Provide the [x, y] coordinate of the cell's center where the given text is located.  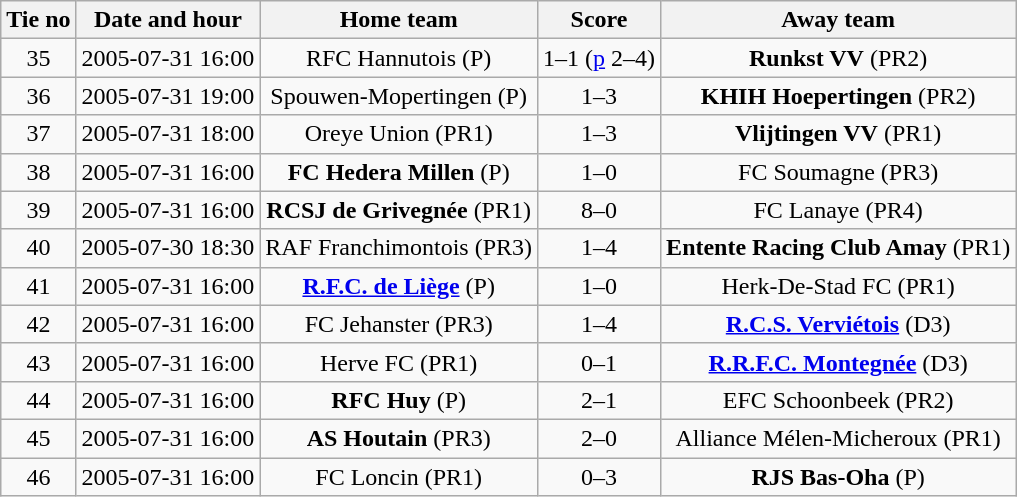
45 [38, 438]
Away team [838, 20]
EFC Schoonbeek (PR2) [838, 400]
FC Jehanster (PR3) [399, 324]
Alliance Mélen-Micheroux (PR1) [838, 438]
39 [38, 210]
40 [38, 248]
R.C.S. Verviétois (D3) [838, 324]
KHIH Hoepertingen (PR2) [838, 96]
1–1 (p 2–4) [600, 58]
0–1 [600, 362]
36 [38, 96]
Score [600, 20]
2005-07-31 19:00 [168, 96]
43 [38, 362]
Herve FC (PR1) [399, 362]
Tie no [38, 20]
Herk-De-Stad FC (PR1) [838, 286]
Vlijtingen VV (PR1) [838, 134]
RAF Franchimontois (PR3) [399, 248]
R.R.F.C. Montegnée (D3) [838, 362]
RJS Bas-Oha (P) [838, 477]
RCSJ de Grivegnée (PR1) [399, 210]
37 [38, 134]
Spouwen-Mopertingen (P) [399, 96]
42 [38, 324]
2–1 [600, 400]
41 [38, 286]
44 [38, 400]
8–0 [600, 210]
Runkst VV (PR2) [838, 58]
FC Loncin (PR1) [399, 477]
46 [38, 477]
FC Soumagne (PR3) [838, 172]
AS Houtain (PR3) [399, 438]
2005-07-30 18:30 [168, 248]
2–0 [600, 438]
Oreye Union (PR1) [399, 134]
Date and hour [168, 20]
RFC Huy (P) [399, 400]
FC Lanaye (PR4) [838, 210]
RFC Hannutois (P) [399, 58]
R.F.C. de Liège (P) [399, 286]
2005-07-31 18:00 [168, 134]
38 [38, 172]
0–3 [600, 477]
FC Hedera Millen (P) [399, 172]
35 [38, 58]
Home team [399, 20]
Entente Racing Club Amay (PR1) [838, 248]
